Find where the given text appears and provide that cell's center as (x, y) coordinate. 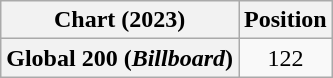
122 (285, 58)
Global 200 (Billboard) (120, 58)
Chart (2023) (120, 20)
Position (285, 20)
